Pinpoint the cell where the given text exists, returning its (x, y) midpoint coordinate. 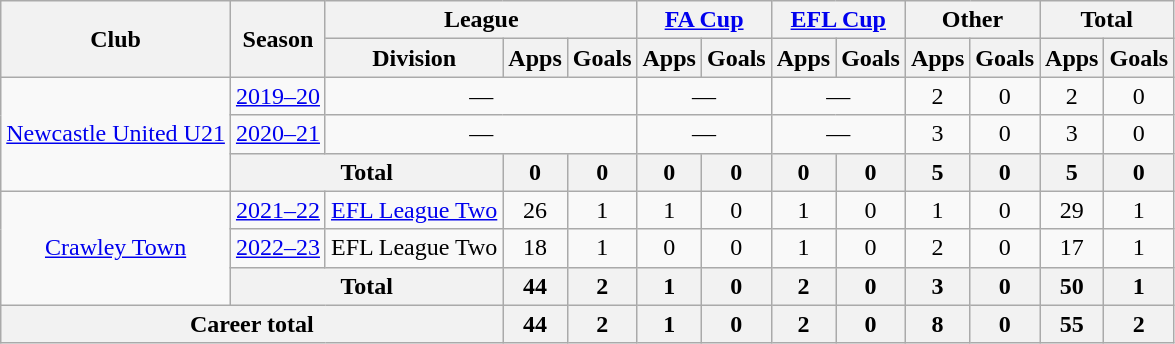
Other (972, 20)
FA Cup (704, 20)
8 (937, 324)
29 (1072, 210)
17 (1072, 248)
Newcastle United U21 (116, 134)
50 (1072, 286)
2019–20 (278, 96)
2021–22 (278, 210)
55 (1072, 324)
Club (116, 39)
Division (414, 58)
18 (535, 248)
League (481, 20)
Crawley Town (116, 248)
Season (278, 39)
Career total (252, 324)
EFL Cup (838, 20)
2020–21 (278, 134)
2022–23 (278, 248)
26 (535, 210)
